Return [x, y] of the center of cell containing provided text 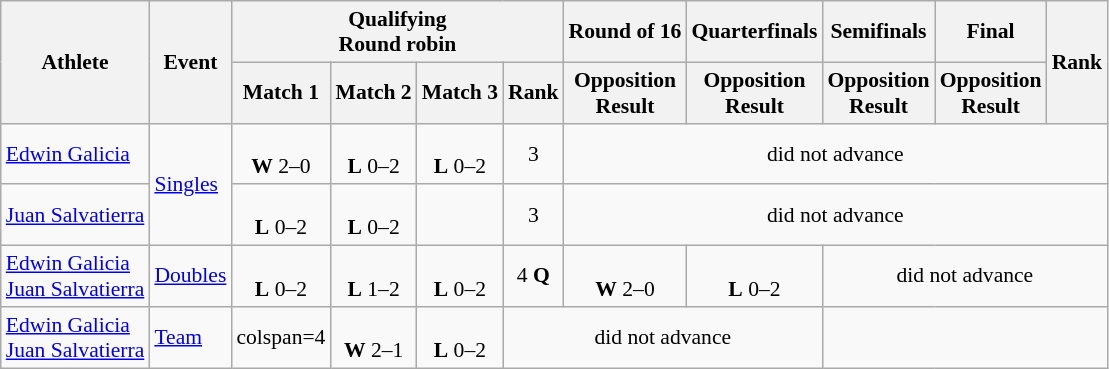
Event [190, 62]
QualifyingRound robin [397, 32]
Athlete [76, 62]
Match 1 [280, 92]
Doubles [190, 276]
Team [190, 338]
Juan Salvatierra [76, 216]
colspan=4 [280, 338]
Match 2 [373, 92]
4 Q [534, 276]
Singles [190, 184]
Round of 16 [626, 32]
Final [991, 32]
Edwin Galicia [76, 154]
L 1–2 [373, 276]
Match 3 [460, 92]
W 2–1 [373, 338]
Semifinals [878, 32]
Quarterfinals [754, 32]
